Return the (x, y) coordinate for the center point of the cell that contains the specified text.  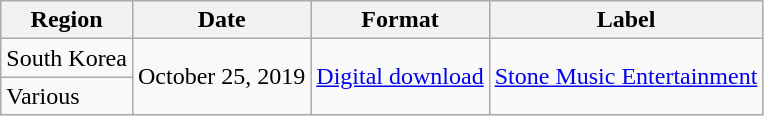
Region (67, 20)
Label (626, 20)
Various (67, 96)
Format (400, 20)
Digital download (400, 77)
October 25, 2019 (221, 77)
Stone Music Entertainment (626, 77)
South Korea (67, 58)
Date (221, 20)
